Determine the (x, y) coordinate at the center of the cell enclosing the given text.  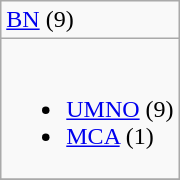
BN (9) (90, 20)
UMNO (9) MCA (1) (90, 109)
